Scan for the cell matching the given text and deliver its [x, y] coordinate at center. 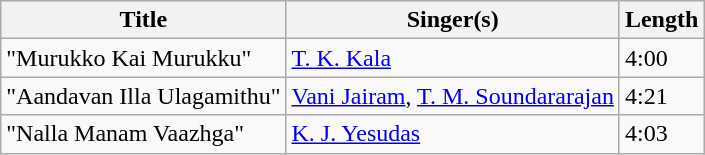
"Aandavan Illa Ulagamithu" [144, 96]
"Nalla Manam Vaazhga" [144, 134]
T. K. Kala [452, 58]
"Murukko Kai Murukku" [144, 58]
Singer(s) [452, 20]
4:03 [661, 134]
Length [661, 20]
Title [144, 20]
4:00 [661, 58]
4:21 [661, 96]
K. J. Yesudas [452, 134]
Vani Jairam, T. M. Soundararajan [452, 96]
